Locate the cell with the specified text and output its [X, Y] center coordinate. 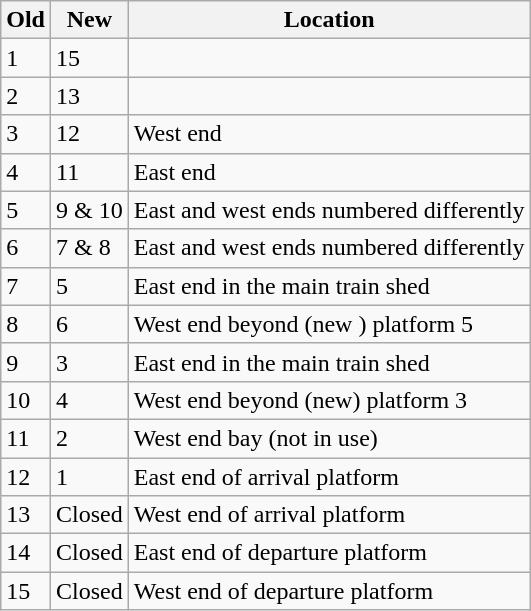
9 [26, 362]
West end bay (not in use) [329, 438]
West end beyond (new) platform 3 [329, 400]
Old [26, 20]
West end beyond (new ) platform 5 [329, 324]
Location [329, 20]
East end of departure platform [329, 553]
West end [329, 134]
8 [26, 324]
14 [26, 553]
10 [26, 400]
7 [26, 286]
East end of arrival platform [329, 477]
9 & 10 [90, 210]
West end of arrival platform [329, 515]
7 & 8 [90, 248]
West end of departure platform [329, 591]
East end [329, 172]
New [90, 20]
